Pinpoint the cell where the given text exists, returning its [x, y] midpoint coordinate. 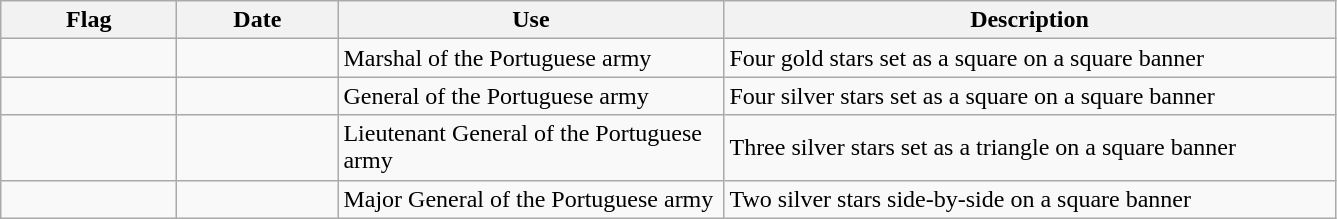
Two silver stars side-by-side on a square banner [1030, 199]
Three silver stars set as a triangle on a square banner [1030, 148]
Four gold stars set as a square on a square banner [1030, 58]
Lieutenant General of the Portuguese army [531, 148]
General of the Portuguese army [531, 96]
Use [531, 20]
Flag [89, 20]
Major General of the Portuguese army [531, 199]
Description [1030, 20]
Four silver stars set as a square on a square banner [1030, 96]
Marshal of the Portuguese army [531, 58]
Date [258, 20]
